From the cell containing the given text, extract its center point as (x, y) coordinate. 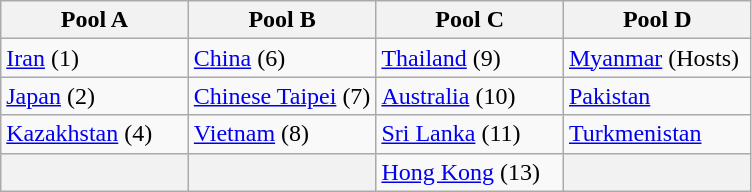
China (6) (282, 58)
Hong Kong (13) (470, 172)
Sri Lanka (11) (470, 134)
Thailand (9) (470, 58)
Pool A (95, 20)
Turkmenistan (657, 134)
Vietnam (8) (282, 134)
Pool D (657, 20)
Pool B (282, 20)
Pool C (470, 20)
Kazakhstan (4) (95, 134)
Chinese Taipei (7) (282, 96)
Myanmar (Hosts) (657, 58)
Australia (10) (470, 96)
Iran (1) (95, 58)
Pakistan (657, 96)
Japan (2) (95, 96)
